For the text-containing cell, return its midpoint in (x, y) coordinate format. 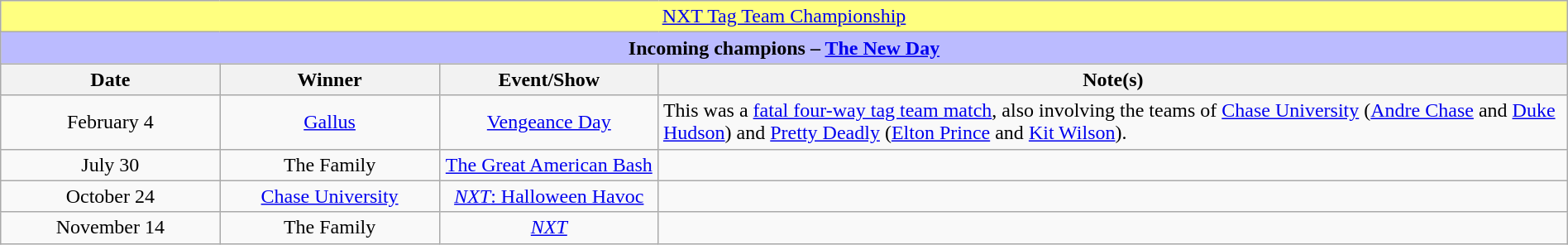
October 24 (111, 196)
Chase University (329, 196)
February 4 (111, 122)
November 14 (111, 228)
The Great American Bash (549, 165)
Vengeance Day (549, 122)
Note(s) (1113, 79)
Winner (329, 79)
Event/Show (549, 79)
NXT (549, 228)
NXT Tag Team Championship (784, 17)
July 30 (111, 165)
NXT: Halloween Havoc (549, 196)
Incoming champions – The New Day (784, 48)
Date (111, 79)
Gallus (329, 122)
